Return the [X, Y] coordinate for the center point of the cell that contains the specified text.  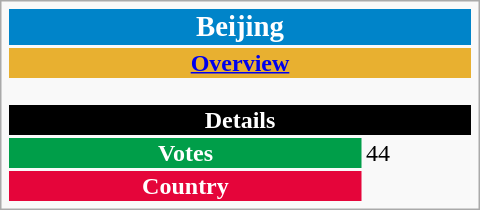
Votes [185, 153]
Beijing [240, 27]
Overview [240, 63]
Details [240, 120]
44 [418, 153]
Country [185, 186]
